Return the (X, Y) coordinate for the center point of the cell that contains the specified text.  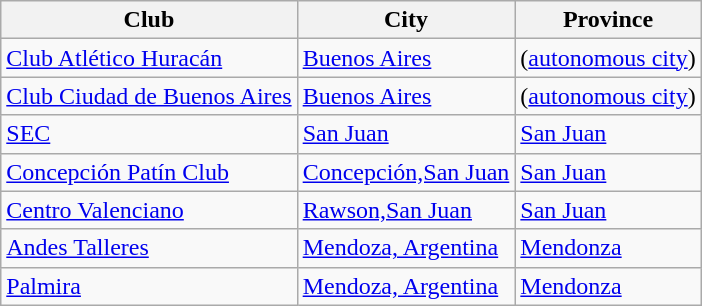
Andes Talleres (149, 248)
Centro Valenciano (149, 210)
SEC (149, 134)
Club Atlético Huracán (149, 58)
Palmira (149, 286)
Concepción Patín Club (149, 172)
Club Ciudad de Buenos Aires (149, 96)
Concepción,San Juan (406, 172)
City (406, 20)
Rawson,San Juan (406, 210)
Club (149, 20)
Province (608, 20)
